Provide the [X, Y] coordinate of the cell's center where the given text is located.  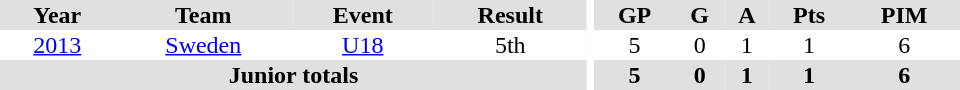
A [747, 15]
Result [511, 15]
Event [363, 15]
5th [511, 45]
Junior totals [294, 75]
2013 [58, 45]
PIM [904, 15]
Team [204, 15]
Pts [810, 15]
Sweden [204, 45]
G [700, 15]
Year [58, 15]
U18 [363, 45]
GP [635, 15]
